Determine the (X, Y) coordinate at the center of the cell enclosing the given text.  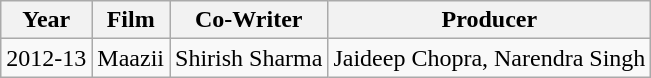
Jaideep Chopra, Narendra Singh (490, 58)
Film (131, 20)
Maazii (131, 58)
Year (46, 20)
Shirish Sharma (249, 58)
Co-Writer (249, 20)
Producer (490, 20)
2012-13 (46, 58)
